Return the (x, y) coordinate for the center point of the cell that contains the specified text.  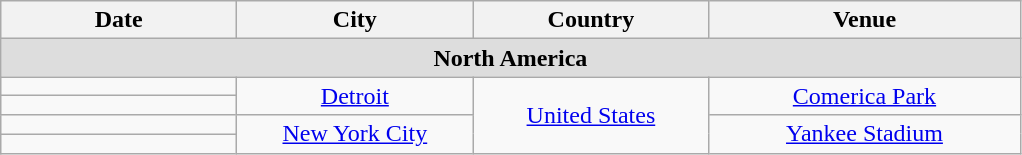
Yankee Stadium (864, 134)
City (355, 20)
Comerica Park (864, 96)
Venue (864, 20)
New York City (355, 134)
Date (119, 20)
Detroit (355, 96)
United States (591, 115)
North America (510, 58)
Country (591, 20)
